Search for the cell housing the specified text and yield its [X, Y] center coordinate. 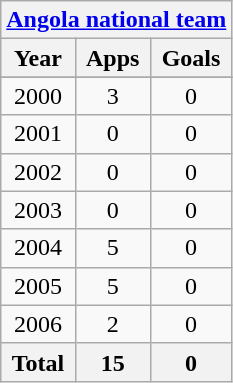
2006 [38, 324]
Total [38, 362]
2 [112, 324]
Apps [112, 58]
Angola national team [116, 20]
2001 [38, 134]
2000 [38, 96]
2002 [38, 172]
2005 [38, 286]
3 [112, 96]
2004 [38, 248]
Goals [191, 58]
Year [38, 58]
15 [112, 362]
2003 [38, 210]
